Locate the cell with the specified text and output its (x, y) center coordinate. 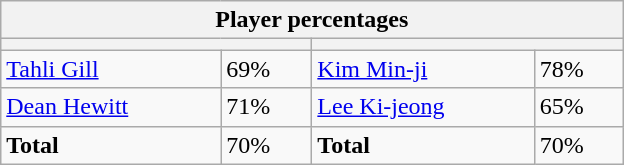
Tahli Gill (111, 69)
Dean Hewitt (111, 107)
Kim Min-ji (424, 69)
Player percentages (312, 20)
78% (578, 69)
Lee Ki-jeong (424, 107)
71% (266, 107)
69% (266, 69)
65% (578, 107)
